Determine the [x, y] coordinate at the center of the cell enclosing the given text.  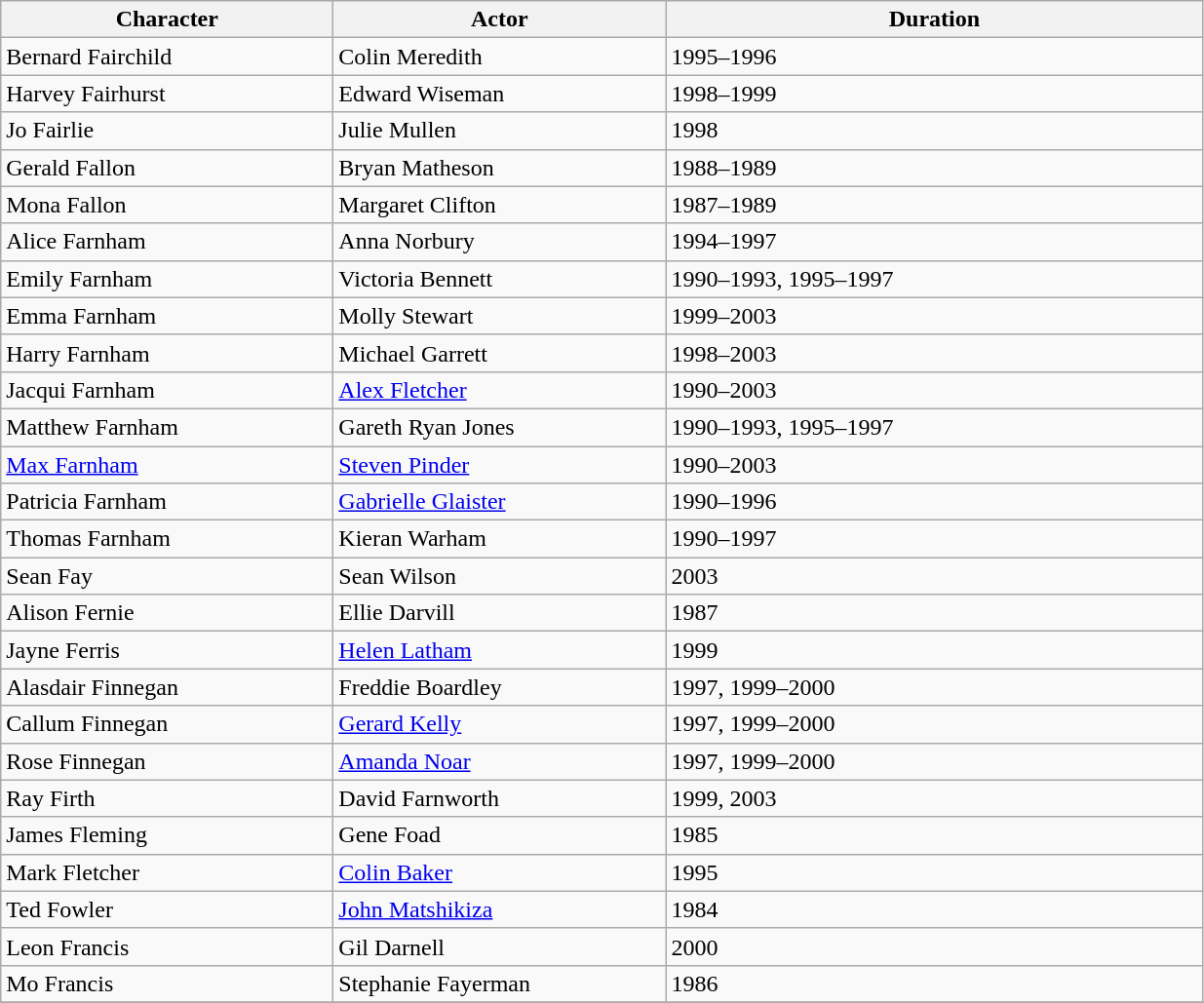
Emily Farnham [168, 279]
Harvey Fairhurst [168, 94]
Matthew Farnham [168, 427]
Actor [499, 19]
1986 [934, 984]
Ellie Darvill [499, 613]
Freddie Boardley [499, 687]
Mo Francis [168, 984]
Kieran Warham [499, 539]
1999, 2003 [934, 798]
Gareth Ryan Jones [499, 427]
Victoria Bennett [499, 279]
Ray Firth [168, 798]
1998–1999 [934, 94]
Alice Farnham [168, 242]
Alasdair Finnegan [168, 687]
Molly Stewart [499, 316]
Jacqui Farnham [168, 390]
Sean Fay [168, 576]
Gil Darnell [499, 946]
Patricia Farnham [168, 502]
Jayne Ferris [168, 650]
Mona Fallon [168, 205]
2000 [934, 946]
1994–1997 [934, 242]
Ted Fowler [168, 909]
Gabrielle Glaister [499, 502]
John Matshikiza [499, 909]
Alex Fletcher [499, 390]
Edward Wiseman [499, 94]
1999–2003 [934, 316]
Bryan Matheson [499, 168]
Sean Wilson [499, 576]
Gerald Fallon [168, 168]
Colin Meredith [499, 57]
Leon Francis [168, 946]
1995 [934, 872]
1990–1996 [934, 502]
Michael Garrett [499, 353]
Helen Latham [499, 650]
1984 [934, 909]
1987–1989 [934, 205]
Gene Foad [499, 835]
Margaret Clifton [499, 205]
Amanda Noar [499, 761]
Mark Fletcher [168, 872]
Jo Fairlie [168, 131]
James Fleming [168, 835]
Callum Finnegan [168, 724]
Alison Fernie [168, 613]
1990–1997 [934, 539]
Anna Norbury [499, 242]
Gerard Kelly [499, 724]
1998 [934, 131]
Colin Baker [499, 872]
David Farnworth [499, 798]
1988–1989 [934, 168]
1987 [934, 613]
1999 [934, 650]
Julie Mullen [499, 131]
Character [168, 19]
1985 [934, 835]
Harry Farnham [168, 353]
1998–2003 [934, 353]
Bernard Fairchild [168, 57]
Rose Finnegan [168, 761]
Steven Pinder [499, 465]
Stephanie Fayerman [499, 984]
Thomas Farnham [168, 539]
Duration [934, 19]
1995–1996 [934, 57]
2003 [934, 576]
Emma Farnham [168, 316]
Max Farnham [168, 465]
